Search for the cell housing the specified text and yield its (X, Y) center coordinate. 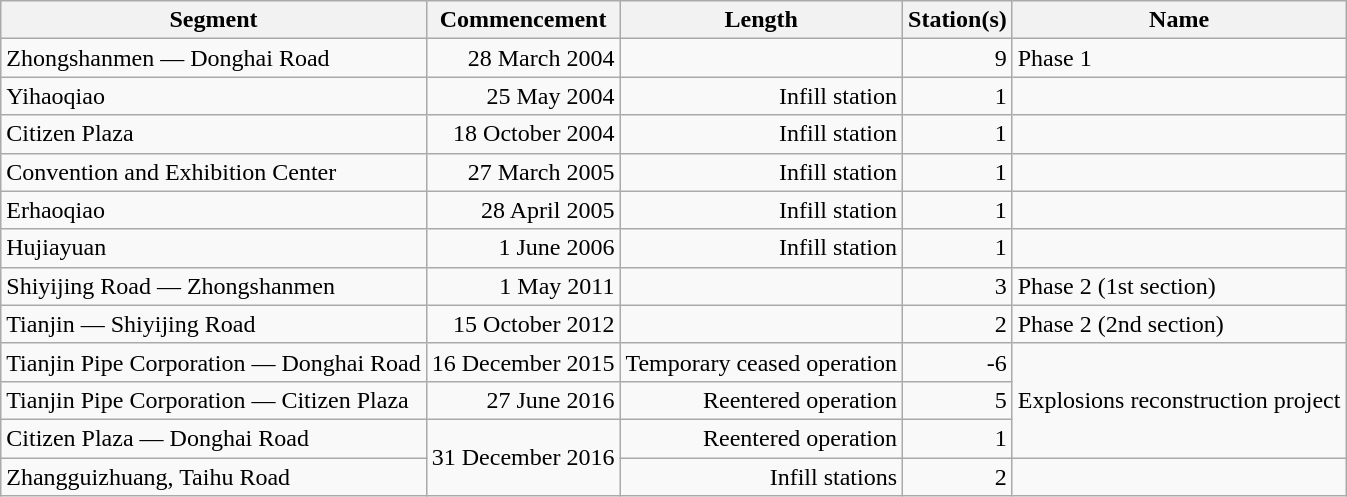
28 March 2004 (523, 58)
16 December 2015 (523, 362)
15 October 2012 (523, 324)
1 June 2006 (523, 248)
Erhaoqiao (214, 210)
3 (958, 286)
Phase 2 (1st section) (1179, 286)
Tianjin Pipe Corporation — Citizen Plaza (214, 400)
1 May 2011 (523, 286)
27 March 2005 (523, 172)
Name (1179, 20)
18 October 2004 (523, 134)
31 December 2016 (523, 457)
Phase 1 (1179, 58)
Commencement (523, 20)
27 June 2016 (523, 400)
Citizen Plaza — Donghai Road (214, 438)
Segment (214, 20)
Yihaoqiao (214, 96)
Hujiayuan (214, 248)
Tianjin Pipe Corporation — Donghai Road (214, 362)
Citizen Plaza (214, 134)
Shiyijing Road — Zhongshanmen (214, 286)
Convention and Exhibition Center (214, 172)
Infill stations (762, 477)
-6 (958, 362)
28 April 2005 (523, 210)
Station(s) (958, 20)
Tianjin — Shiyijing Road (214, 324)
9 (958, 58)
5 (958, 400)
Explosions reconstruction project (1179, 400)
Zhongshanmen — Donghai Road (214, 58)
Length (762, 20)
Phase 2 (2nd section) (1179, 324)
25 May 2004 (523, 96)
Zhangguizhuang, Taihu Road (214, 477)
Temporary ceased operation (762, 362)
